Detect which cell encompasses the target text, then output its (X, Y) center coordinate. 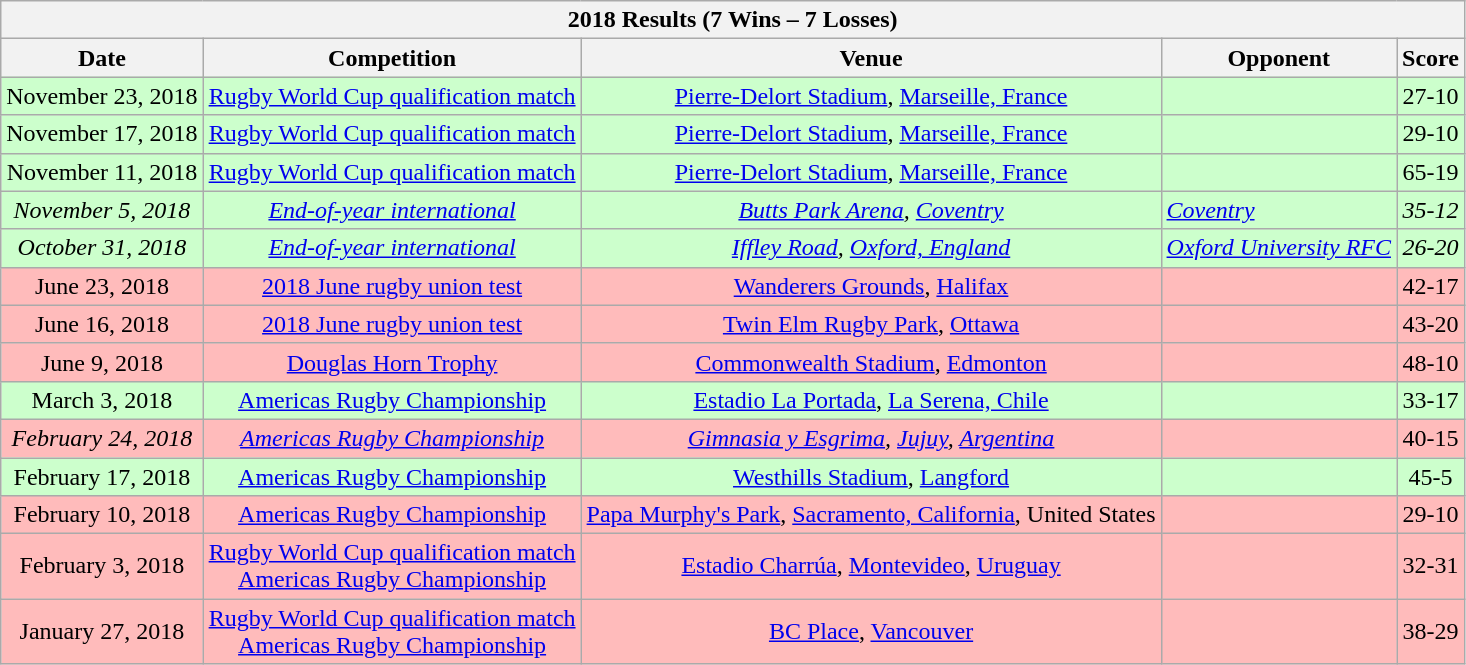
65-19 (1430, 172)
Coventry (1278, 210)
26-20 (1430, 248)
BC Place, Vancouver (871, 632)
48-10 (1430, 362)
November 5, 2018 (102, 210)
Butts Park Arena, Coventry (871, 210)
Douglas Horn Trophy (392, 362)
November 17, 2018 (102, 134)
Competition (392, 58)
November 23, 2018 (102, 96)
Twin Elm Rugby Park, Ottawa (871, 324)
32-31 (1430, 566)
Iffley Road, Oxford, England (871, 248)
Gimnasia y Esgrima, Jujuy, Argentina (871, 438)
June 16, 2018 (102, 324)
40-15 (1430, 438)
Westhills Stadium, Langford (871, 477)
35-12 (1430, 210)
February 17, 2018 (102, 477)
Wanderers Grounds, Halifax (871, 286)
February 24, 2018 (102, 438)
Date (102, 58)
33-17 (1430, 400)
Opponent (1278, 58)
February 3, 2018 (102, 566)
June 23, 2018 (102, 286)
Commonwealth Stadium, Edmonton (871, 362)
Oxford University RFC (1278, 248)
October 31, 2018 (102, 248)
January 27, 2018 (102, 632)
27-10 (1430, 96)
Estadio Charrúa, Montevideo, Uruguay (871, 566)
Papa Murphy's Park, Sacramento, California, United States (871, 515)
February 10, 2018 (102, 515)
Venue (871, 58)
42-17 (1430, 286)
43-20 (1430, 324)
Score (1430, 58)
March 3, 2018 (102, 400)
June 9, 2018 (102, 362)
November 11, 2018 (102, 172)
38-29 (1430, 632)
45-5 (1430, 477)
Estadio La Portada, La Serena, Chile (871, 400)
2018 Results (7 Wins – 7 Losses) (733, 20)
